Find where the given text appears and provide that cell's center as (x, y) coordinate. 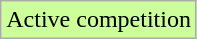
Active competition (99, 20)
